Provide the (X, Y) coordinate of the cell's center where the given text is located.  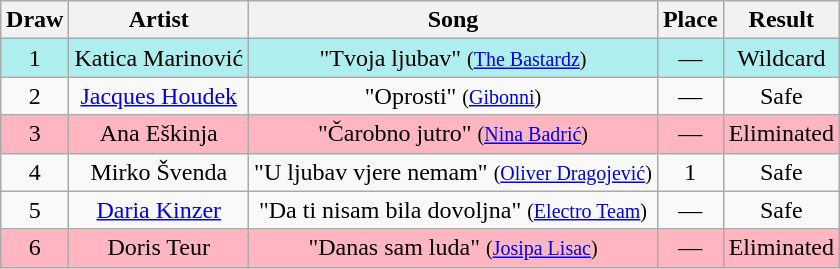
5 (35, 210)
Katica Marinović (159, 58)
3 (35, 134)
6 (35, 248)
4 (35, 172)
"Tvoja ljubav" (The Bastardz) (454, 58)
Ana Eškinja (159, 134)
Place (690, 20)
Draw (35, 20)
Wildcard (781, 58)
Jacques Houdek (159, 96)
Daria Kinzer (159, 210)
Result (781, 20)
"Čarobno jutro" (Nina Badrić) (454, 134)
Mirko Švenda (159, 172)
Artist (159, 20)
2 (35, 96)
"Da ti nisam bila dovoljna" (Electro Team) (454, 210)
"Oprosti" (Gibonni) (454, 96)
"U ljubav vjere nemam" (Oliver Dragojević) (454, 172)
Song (454, 20)
"Danas sam luda" (Josipa Lisac) (454, 248)
Doris Teur (159, 248)
